Capture the cell that displays the provided text and extract its (X, Y) central coordinate. 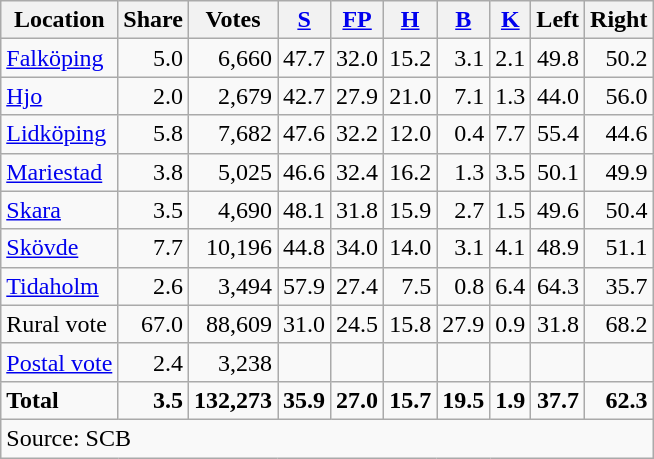
Lidköping (60, 134)
Share (154, 20)
7,682 (232, 134)
2.1 (510, 58)
50.1 (558, 172)
10,196 (232, 248)
S (304, 20)
6.4 (510, 286)
2.6 (154, 286)
44.6 (619, 134)
68.2 (619, 324)
5.0 (154, 58)
37.7 (558, 400)
42.7 (304, 96)
49.8 (558, 58)
132,273 (232, 400)
Location (60, 20)
Mariestad (60, 172)
3.8 (154, 172)
27.4 (358, 286)
Total (60, 400)
K (510, 20)
49.6 (558, 210)
1.9 (510, 400)
88,609 (232, 324)
51.1 (619, 248)
7.1 (464, 96)
62.3 (619, 400)
5,025 (232, 172)
0.8 (464, 286)
24.5 (358, 324)
47.6 (304, 134)
15.8 (410, 324)
0.4 (464, 134)
Left (558, 20)
48.1 (304, 210)
32.4 (358, 172)
2,679 (232, 96)
15.9 (410, 210)
2.7 (464, 210)
H (410, 20)
1.5 (510, 210)
34.0 (358, 248)
32.2 (358, 134)
3,238 (232, 362)
50.2 (619, 58)
B (464, 20)
2.0 (154, 96)
2.4 (154, 362)
14.0 (410, 248)
35.7 (619, 286)
Falköping (60, 58)
27.0 (358, 400)
55.4 (558, 134)
35.9 (304, 400)
6,660 (232, 58)
46.6 (304, 172)
5.8 (154, 134)
57.9 (304, 286)
56.0 (619, 96)
Right (619, 20)
Hjo (60, 96)
49.9 (619, 172)
32.0 (358, 58)
44.0 (558, 96)
16.2 (410, 172)
64.3 (558, 286)
31.0 (304, 324)
50.4 (619, 210)
Source: SCB (327, 438)
Rural vote (60, 324)
4,690 (232, 210)
44.8 (304, 248)
15.7 (410, 400)
Postal vote (60, 362)
47.7 (304, 58)
Tidaholm (60, 286)
67.0 (154, 324)
Votes (232, 20)
48.9 (558, 248)
Skövde (60, 248)
19.5 (464, 400)
4.1 (510, 248)
21.0 (410, 96)
3,494 (232, 286)
12.0 (410, 134)
Skara (60, 210)
0.9 (510, 324)
FP (358, 20)
15.2 (410, 58)
7.5 (410, 286)
